Determine the (X, Y) coordinate at the center of the cell enclosing the given text.  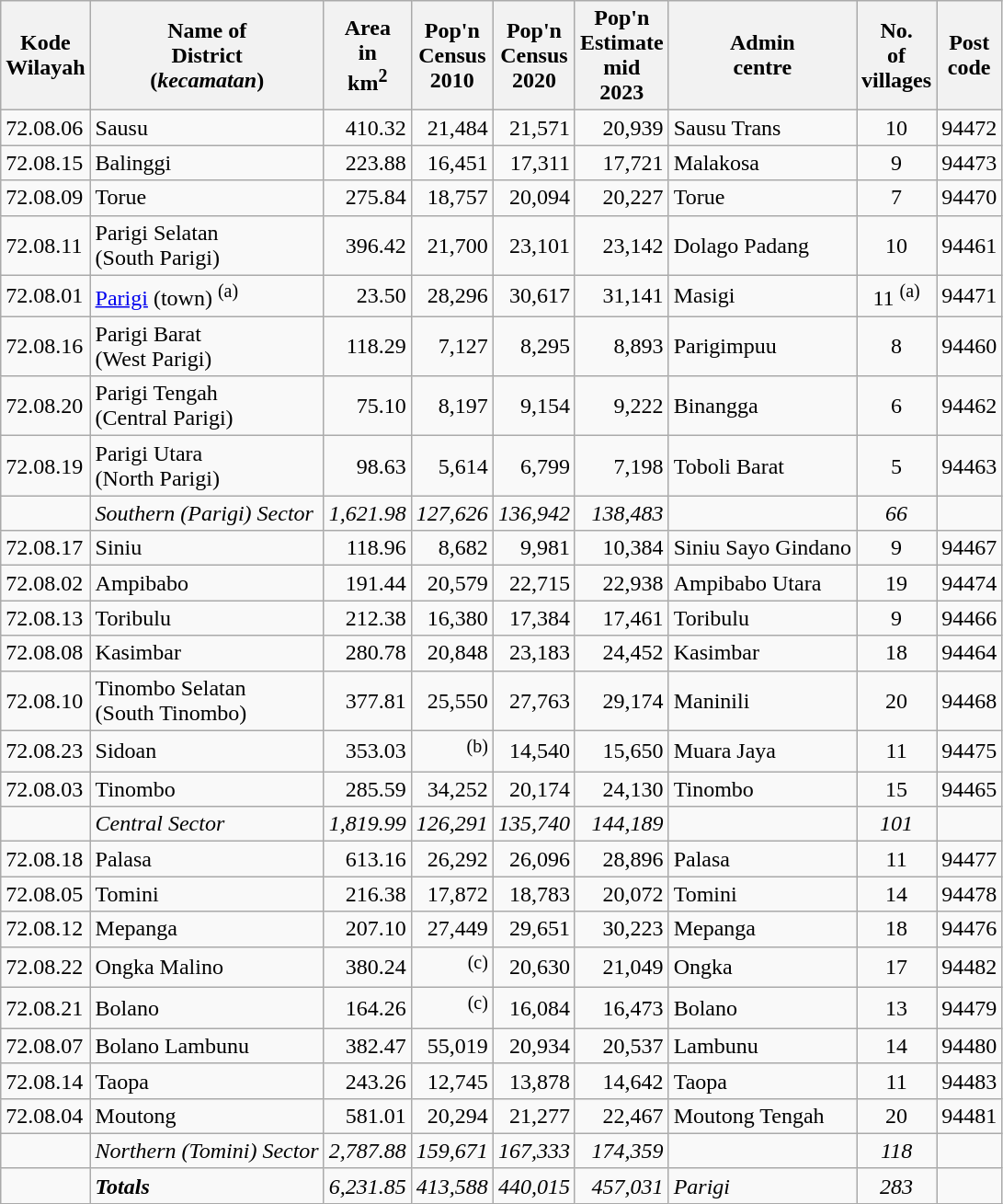
72.08.04 (46, 1116)
5,614 (452, 465)
8,197 (452, 407)
13,878 (533, 1081)
21,049 (621, 968)
23,101 (533, 245)
6 (897, 407)
72.08.15 (46, 163)
94470 (969, 198)
8 (897, 346)
126,291 (452, 824)
Parigi Barat (West Parigi) (207, 346)
Binangga (762, 407)
14,540 (533, 751)
17,384 (533, 618)
Totals (207, 1186)
94472 (969, 128)
9,222 (621, 407)
94482 (969, 968)
7 (897, 198)
Toboli Barat (762, 465)
11 (a) (897, 296)
94461 (969, 245)
20,630 (533, 968)
13 (897, 1008)
144,189 (621, 824)
21,700 (452, 245)
613.16 (368, 859)
5 (897, 465)
Parigi Utara (North Parigi) (207, 465)
Pop'nCensus2010 (452, 55)
Sausu Trans (762, 128)
118 (897, 1151)
Moutong Tengah (762, 1116)
66 (897, 513)
12,745 (452, 1081)
94483 (969, 1081)
Kode Wilayah (46, 55)
Muara Jaya (762, 751)
72.08.11 (46, 245)
23.50 (368, 296)
20,579 (452, 583)
7,198 (621, 465)
72.08.17 (46, 548)
72.08.02 (46, 583)
Admincentre (762, 55)
275.84 (368, 198)
94477 (969, 859)
Areain km2 (368, 55)
72.08.10 (46, 701)
17,311 (533, 163)
72.08.22 (46, 968)
280.78 (368, 653)
Postcode (969, 55)
6,231.85 (368, 1186)
17,461 (621, 618)
94463 (969, 465)
(b) (452, 751)
20,174 (533, 789)
94464 (969, 653)
Sidoan (207, 751)
24,130 (621, 789)
30,617 (533, 296)
285.59 (368, 789)
94479 (969, 1008)
23,142 (621, 245)
16,473 (621, 1008)
Malakosa (762, 163)
27,449 (452, 929)
Parigimpuu (762, 346)
6,799 (533, 465)
94474 (969, 583)
457,031 (621, 1186)
94465 (969, 789)
207.10 (368, 929)
216.38 (368, 894)
15 (897, 789)
72.08.07 (46, 1046)
31,141 (621, 296)
382.47 (368, 1046)
7,127 (452, 346)
380.24 (368, 968)
20,939 (621, 128)
72.08.19 (46, 465)
Balinggi (207, 163)
Lambunu (762, 1046)
20,848 (452, 653)
72.08.06 (46, 128)
98.63 (368, 465)
55,019 (452, 1046)
127,626 (452, 513)
Bolano Lambunu (207, 1046)
24,452 (621, 653)
94473 (969, 163)
21,571 (533, 128)
29,651 (533, 929)
17,721 (621, 163)
16,380 (452, 618)
2,787.88 (368, 1151)
30,223 (621, 929)
353.03 (368, 751)
94468 (969, 701)
191.44 (368, 583)
167,333 (533, 1151)
20,537 (621, 1046)
14,642 (621, 1081)
Masigi (762, 296)
21,277 (533, 1116)
Siniu Sayo Gindano (762, 548)
174,359 (621, 1151)
136,942 (533, 513)
25,550 (452, 701)
Parigi Tengah (Central Parigi) (207, 407)
283 (897, 1186)
72.08.21 (46, 1008)
9,981 (533, 548)
Name ofDistrict(kecamatan) (207, 55)
118.29 (368, 346)
94471 (969, 296)
72.08.14 (46, 1081)
Tinombo Selatan (South Tinombo) (207, 701)
94466 (969, 618)
18,757 (452, 198)
72.08.01 (46, 296)
Sausu (207, 128)
21,484 (452, 128)
94481 (969, 1116)
20,094 (533, 198)
377.81 (368, 701)
29,174 (621, 701)
94460 (969, 346)
20,294 (452, 1116)
16,084 (533, 1008)
94475 (969, 751)
223.88 (368, 163)
16,451 (452, 163)
159,671 (452, 1151)
8,295 (533, 346)
118.96 (368, 548)
20,934 (533, 1046)
Central Sector (207, 824)
396.42 (368, 245)
94467 (969, 548)
Southern (Parigi) Sector (207, 513)
581.01 (368, 1116)
413,588 (452, 1186)
Pop'nEstimatemid 2023 (621, 55)
8,893 (621, 346)
Ampibabo Utara (762, 583)
Dolago Padang (762, 245)
Siniu (207, 548)
18,783 (533, 894)
20,072 (621, 894)
19 (897, 583)
243.26 (368, 1081)
212.38 (368, 618)
20,227 (621, 198)
Ongka Malino (207, 968)
17 (897, 968)
Ongka (762, 968)
72.08.05 (46, 894)
22,938 (621, 583)
22,467 (621, 1116)
Ampibabo (207, 583)
Parigi (762, 1186)
138,483 (621, 513)
26,096 (533, 859)
27,763 (533, 701)
72.08.08 (46, 653)
15,650 (621, 751)
72.08.09 (46, 198)
72.08.18 (46, 859)
75.10 (368, 407)
Pop'nCensus2020 (533, 55)
1,621.98 (368, 513)
28,896 (621, 859)
28,296 (452, 296)
No.ofvillages (897, 55)
Parigi Selatan (South Parigi) (207, 245)
94478 (969, 894)
23,183 (533, 653)
94476 (969, 929)
72.08.03 (46, 789)
164.26 (368, 1008)
101 (897, 824)
Parigi (town) (a) (207, 296)
1,819.99 (368, 824)
8,682 (452, 548)
17,872 (452, 894)
10,384 (621, 548)
22,715 (533, 583)
9,154 (533, 407)
72.08.23 (46, 751)
94462 (969, 407)
Moutong (207, 1116)
34,252 (452, 789)
410.32 (368, 128)
72.08.16 (46, 346)
94480 (969, 1046)
440,015 (533, 1186)
72.08.12 (46, 929)
72.08.20 (46, 407)
26,292 (452, 859)
135,740 (533, 824)
Northern (Tomini) Sector (207, 1151)
72.08.13 (46, 618)
Maninili (762, 701)
